Provide the (X, Y) coordinate of the cell's center where the given text is located.  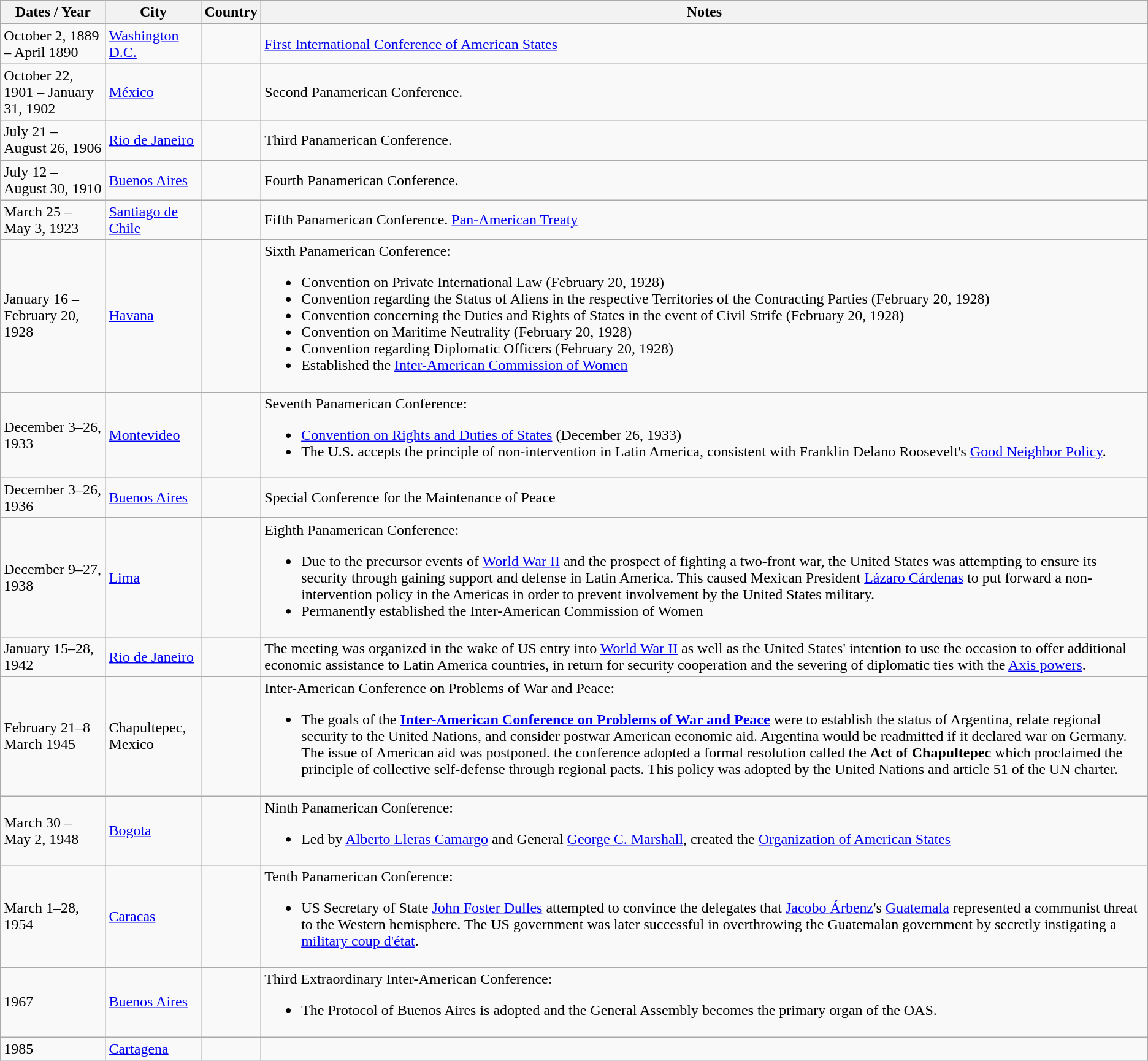
Fifth Panamerican Conference. Pan-American Treaty (705, 220)
July 12 – August 30, 1910 (53, 180)
Fourth Panamerican Conference. (705, 180)
Havana (153, 316)
October 22, 1901 – January 31, 1902 (53, 92)
January 15–28, 1942 (53, 656)
March 30 – May 2, 1948 (53, 830)
October 2, 1889 – April 1890 (53, 44)
Lima (153, 577)
México (153, 92)
Ninth Panamerican Conference:Led by Alberto Lleras Camargo and General George C. Marshall, created the Organization of American States (705, 830)
Montevideo (153, 435)
Santiago de Chile (153, 220)
First International Conference of American States (705, 44)
City (153, 12)
Country (231, 12)
December 9–27, 1938 (53, 577)
July 21 – August 26, 1906 (53, 140)
March 25 – May 3, 1923 (53, 220)
February 21–8 March 1945 (53, 736)
Third Panamerican Conference. (705, 140)
Bogota (153, 830)
December 3–26, 1936 (53, 498)
1967 (53, 1002)
Caracas (153, 916)
December 3–26, 1933 (53, 435)
Special Conference for the Maintenance of Peace (705, 498)
Second Panamerican Conference. (705, 92)
Dates / Year (53, 12)
Chapultepec, Mexico (153, 736)
1985 (53, 1049)
Cartagena (153, 1049)
Washington D.C. (153, 44)
Notes (705, 12)
January 16 – February 20, 1928 (53, 316)
March 1–28, 1954 (53, 916)
Third Extraordinary Inter-American Conference:The Protocol of Buenos Aires is adopted and the General Assembly becomes the primary organ of the OAS. (705, 1002)
